Locate the cell with the specified text and output its (X, Y) center coordinate. 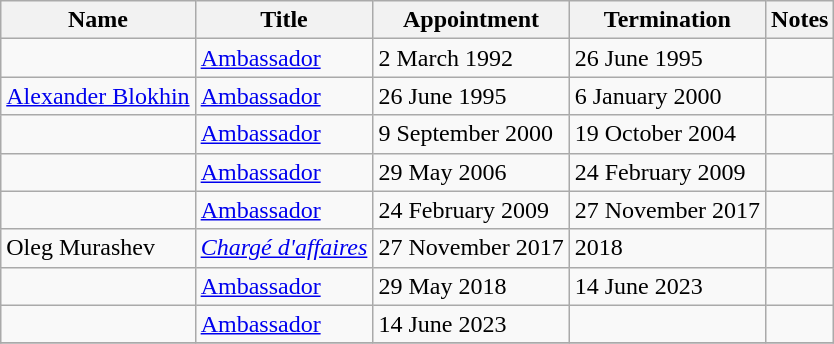
Appointment (471, 20)
Termination (667, 20)
Alexander Blokhin (98, 96)
Chargé d'affaires (284, 248)
9 September 2000 (471, 134)
2 March 1992 (471, 58)
Oleg Murashev (98, 248)
6 January 2000 (667, 96)
19 October 2004 (667, 134)
2018 (667, 248)
29 May 2018 (471, 286)
29 May 2006 (471, 172)
Title (284, 20)
Notes (800, 20)
Name (98, 20)
